Scan for the cell matching the given text and deliver its [X, Y] coordinate at center. 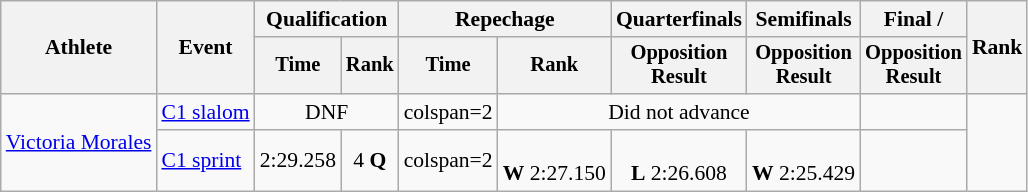
C1 slalom [205, 112]
Victoria Morales [79, 142]
Athlete [79, 48]
DNF [327, 112]
Did not advance [680, 112]
4 Q [370, 160]
C1 sprint [205, 160]
2:29.258 [298, 160]
Quarterfinals [679, 19]
L 2:26.608 [679, 160]
Semifinals [804, 19]
Qualification [327, 19]
Final / [914, 19]
Event [205, 48]
Repechage [505, 19]
W 2:25.429 [804, 160]
W 2:27.150 [554, 160]
